Determine the (x, y) coordinate at the center of the cell enclosing the given text.  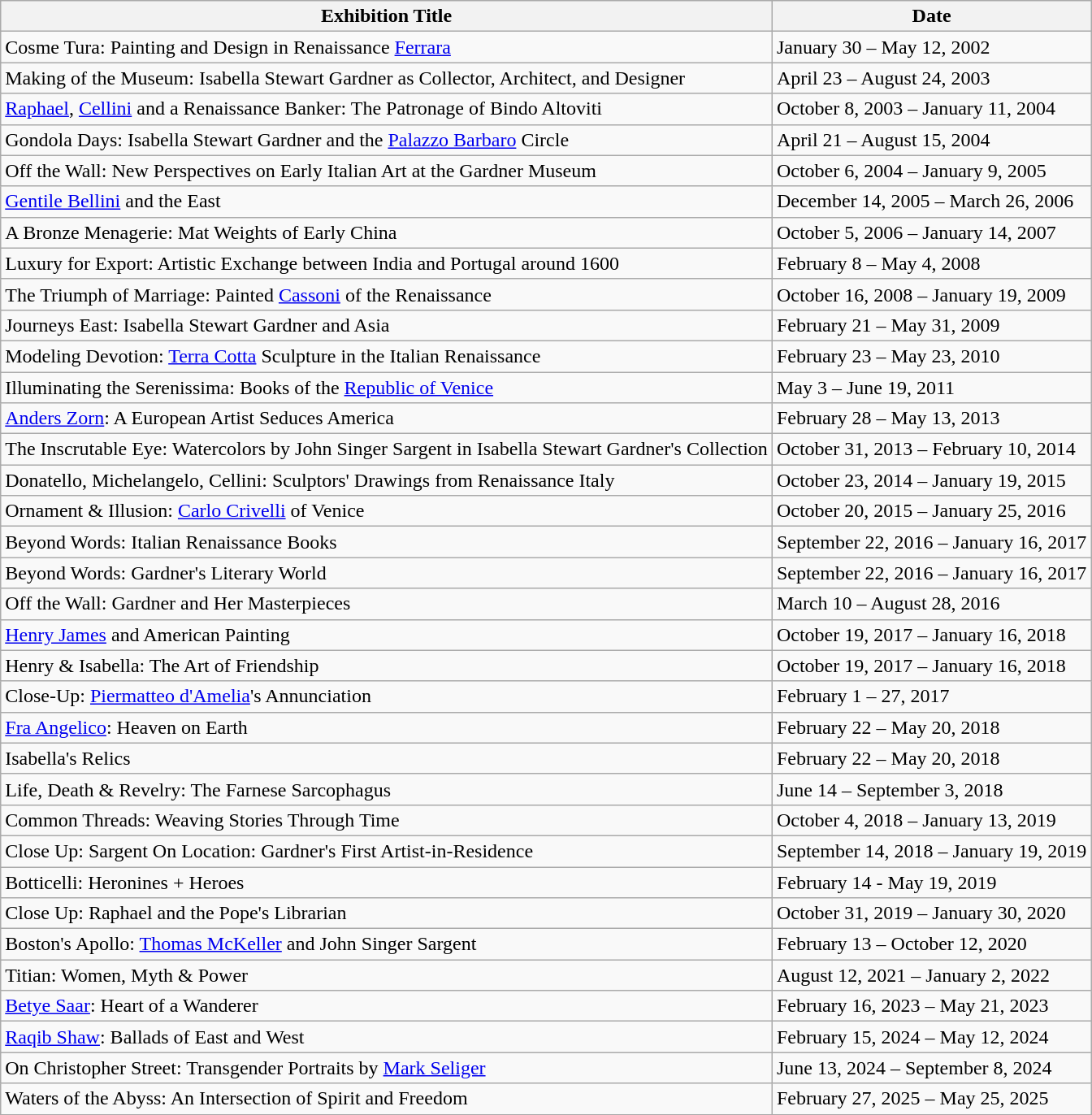
Henry & Isabella: The Art of Friendship (387, 666)
Date (931, 16)
Luxury for Export: Artistic Exchange between India and Portugal around 1600 (387, 263)
February 15, 2024 – May 12, 2024 (931, 1037)
October 6, 2004 – January 9, 2005 (931, 171)
October 31, 2013 – February 10, 2014 (931, 449)
October 20, 2015 – January 25, 2016 (931, 511)
February 28 – May 13, 2013 (931, 419)
Henry James and American Painting (387, 635)
A Bronze Menagerie: Mat Weights of Early China (387, 232)
February 23 – May 23, 2010 (931, 356)
Close Up: Raphael and the Pope's Librarian (387, 913)
December 14, 2005 – March 26, 2006 (931, 202)
Boston's Apollo: Thomas McKeller and John Singer Sargent (387, 944)
February 13 – October 12, 2020 (931, 944)
Making of the Museum: Isabella Stewart Gardner as Collector, Architect, and Designer (387, 78)
October 4, 2018 – January 13, 2019 (931, 820)
Close-Up: Piermatteo d'Amelia's Annunciation (387, 696)
Fra Angelico: Heaven on Earth (387, 727)
June 13, 2024 – September 8, 2024 (931, 1068)
Titian: Women, Myth & Power (387, 975)
Isabella's Relics (387, 758)
Betye Saar: Heart of a Wanderer (387, 1006)
Journeys East: Isabella Stewart Gardner and Asia (387, 325)
April 21 – August 15, 2004 (931, 140)
April 23 – August 24, 2003 (931, 78)
May 3 – June 19, 2011 (931, 388)
August 12, 2021 – January 2, 2022 (931, 975)
October 16, 2008 – January 19, 2009 (931, 294)
The Triumph of Marriage: Painted Cassoni of the Renaissance (387, 294)
Gentile Bellini and the East (387, 202)
March 10 – August 28, 2016 (931, 604)
Common Threads: Weaving Stories Through Time (387, 820)
Ornament & Illusion: Carlo Crivelli of Venice (387, 511)
Exhibition Title (387, 16)
Off the Wall: Gardner and Her Masterpieces (387, 604)
Waters of the Abyss: An Intersection of Spirit and Freedom (387, 1099)
Raqib Shaw: Ballads of East and West (387, 1037)
February 1 – 27, 2017 (931, 696)
February 14 - May 19, 2019 (931, 882)
October 8, 2003 – January 11, 2004 (931, 109)
On Christopher Street: Transgender Portraits by Mark Seliger (387, 1068)
Modeling Devotion: Terra Cotta Sculpture in the Italian Renaissance (387, 356)
September 14, 2018 – January 19, 2019 (931, 851)
Beyond Words: Italian Renaissance Books (387, 542)
Donatello, Michelangelo, Cellini: Sculptors' Drawings from Renaissance Italy (387, 480)
Raphael, Cellini and a Renaissance Banker: The Patronage of Bindo Altoviti (387, 109)
February 16, 2023 – May 21, 2023 (931, 1006)
October 23, 2014 – January 19, 2015 (931, 480)
October 31, 2019 – January 30, 2020 (931, 913)
June 14 – September 3, 2018 (931, 789)
Close Up: Sargent On Location: Gardner's First Artist-in-Residence (387, 851)
Beyond Words: Gardner's Literary World (387, 573)
The Inscrutable Eye: Watercolors by John Singer Sargent in Isabella Stewart Gardner's Collection (387, 449)
Illuminating the Serenissima: Books of the Republic of Venice (387, 388)
January 30 – May 12, 2002 (931, 47)
Off the Wall: New Perspectives on Early Italian Art at the Gardner Museum (387, 171)
Life, Death & Revelry: The Farnese Sarcophagus (387, 789)
Cosme Tura: Painting and Design in Renaissance Ferrara (387, 47)
Anders Zorn: A European Artist Seduces America (387, 419)
October 5, 2006 – January 14, 2007 (931, 232)
February 27, 2025 – May 25, 2025 (931, 1099)
February 21 – May 31, 2009 (931, 325)
February 8 – May 4, 2008 (931, 263)
Gondola Days: Isabella Stewart Gardner and the Palazzo Barbaro Circle (387, 140)
Botticelli: Heronines + Heroes (387, 882)
